Provide the [x, y] coordinate of the cell's center where the given text is located.  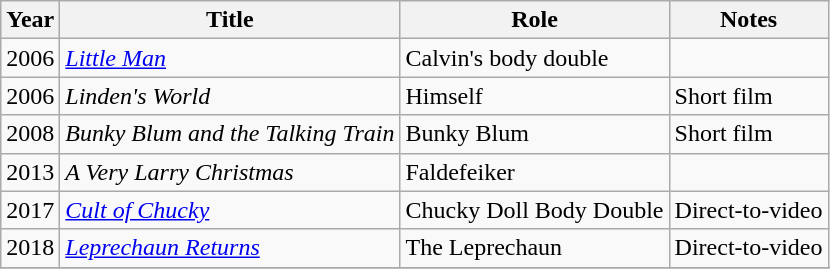
Bunky Blum and the Talking Train [230, 134]
Cult of Chucky [230, 210]
The Leprechaun [534, 248]
2017 [30, 210]
Title [230, 20]
Faldefeiker [534, 172]
2008 [30, 134]
2018 [30, 248]
Calvin's body double [534, 58]
Linden's World [230, 96]
Himself [534, 96]
A Very Larry Christmas [230, 172]
Bunky Blum [534, 134]
Role [534, 20]
Notes [748, 20]
Leprechaun Returns [230, 248]
Chucky Doll Body Double [534, 210]
Little Man [230, 58]
2013 [30, 172]
Year [30, 20]
